Capture the cell that displays the provided text and extract its [x, y] central coordinate. 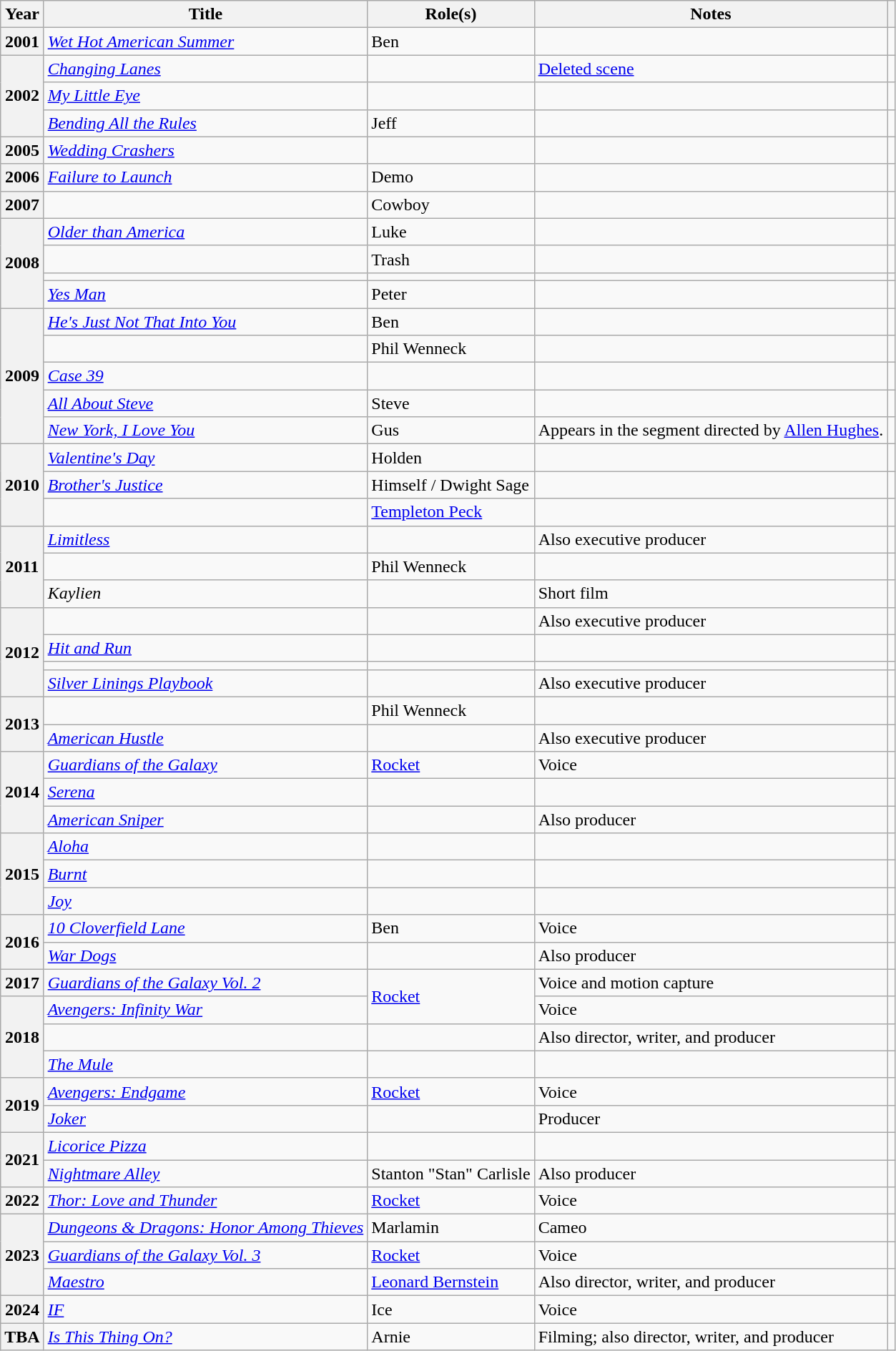
Peter [451, 294]
Producer [711, 1119]
Avengers: Endgame [206, 1091]
Deleted scene [711, 69]
Case 39 [206, 376]
Guardians of the Galaxy Vol. 2 [206, 983]
Licorice Pizza [206, 1146]
2013 [22, 724]
New York, I Love You [206, 431]
Kaylien [206, 594]
War Dogs [206, 955]
Limitless [206, 539]
Jeff [451, 123]
The Mule [206, 1064]
American Sniper [206, 820]
Title [206, 14]
Arnie [451, 1337]
Demo [451, 177]
My Little Eye [206, 96]
Brother's Justice [206, 485]
Yes Man [206, 294]
Stanton "Stan" Carlisle [451, 1174]
Aloha [206, 847]
2017 [22, 983]
2011 [22, 566]
2021 [22, 1159]
2001 [22, 41]
Serena [206, 792]
Older than America [206, 232]
2008 [22, 263]
IF [206, 1310]
All About Steve [206, 403]
Appears in the segment directed by Allen Hughes. [711, 431]
2009 [22, 375]
Marlamin [451, 1228]
2024 [22, 1310]
Maestro [206, 1282]
Guardians of the Galaxy Vol. 3 [206, 1255]
Avengers: Infinity War [206, 1010]
Luke [451, 232]
2016 [22, 942]
Ice [451, 1310]
2002 [22, 96]
Changing Lanes [206, 69]
Cameo [711, 1228]
Voice and motion capture [711, 983]
Failure to Launch [206, 177]
2015 [22, 874]
2005 [22, 150]
Bending All the Rules [206, 123]
2010 [22, 485]
Himself / Dwight Sage [451, 485]
TBA [22, 1337]
Notes [711, 14]
2023 [22, 1255]
Gus [451, 431]
American Hustle [206, 737]
2018 [22, 1037]
2014 [22, 792]
Leonard Bernstein [451, 1282]
10 Cloverfield Lane [206, 928]
Dungeons & Dragons: Honor Among Thieves [206, 1228]
Wedding Crashers [206, 150]
Burnt [206, 874]
2007 [22, 205]
He's Just Not That Into You [206, 321]
Steve [451, 403]
Short film [711, 594]
Thor: Love and Thunder [206, 1201]
Is This Thing On? [206, 1337]
Nightmare Alley [206, 1174]
Role(s) [451, 14]
Cowboy [451, 205]
Valentine's Day [206, 458]
Filming; also director, writer, and producer [711, 1337]
Hit and Run [206, 648]
Joy [206, 901]
Templeton Peck [451, 512]
Holden [451, 458]
Silver Linings Playbook [206, 683]
Guardians of the Galaxy [206, 765]
Year [22, 14]
2022 [22, 1201]
2006 [22, 177]
Wet Hot American Summer [206, 41]
Trash [451, 259]
Joker [206, 1119]
2019 [22, 1105]
2012 [22, 652]
